Identify which cell holds the provided text, then report its [X, Y] central coordinate. 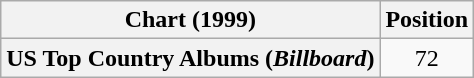
Chart (1999) [190, 20]
US Top Country Albums (Billboard) [190, 58]
72 [427, 58]
Position [427, 20]
